Find where the given text appears and provide that cell's center as (x, y) coordinate. 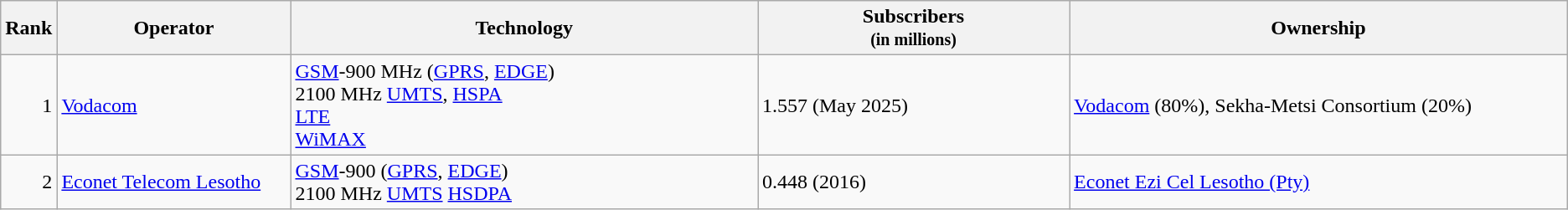
1 (28, 105)
Technology (524, 28)
1.557 (May 2025) (913, 105)
Vodacom (174, 105)
Rank (28, 28)
Econet Ezi Cel Lesotho (Pty) (1318, 182)
GSM-900 (GPRS, EDGE)2100 MHz UMTS HSDPA (524, 182)
Vodacom (80%), Sekha-Metsi Consortium (20%) (1318, 105)
Subscribers(in millions) (913, 28)
0.448 (2016) (913, 182)
Econet Telecom Lesotho (174, 182)
Operator (174, 28)
Ownership (1318, 28)
2 (28, 182)
GSM-900 MHz (GPRS, EDGE)2100 MHz UMTS, HSPALTE WiMAX (524, 105)
